Capture the cell that displays the provided text and extract its [x, y] central coordinate. 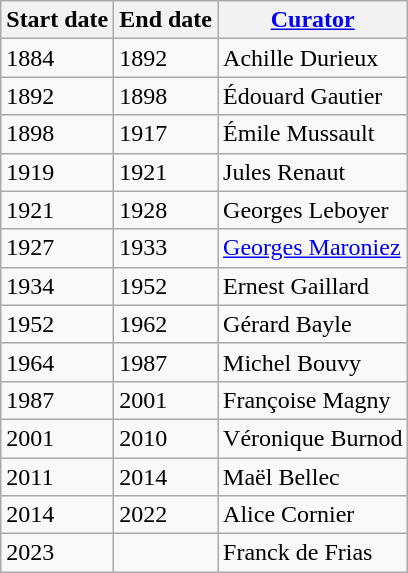
2022 [166, 515]
1964 [58, 362]
Jules Renaut [313, 172]
Françoise Magny [313, 400]
1919 [58, 172]
Maël Bellec [313, 477]
Franck de Frias [313, 553]
1884 [58, 58]
Georges Maroniez [313, 248]
1962 [166, 324]
1927 [58, 248]
Ernest Gaillard [313, 286]
1934 [58, 286]
1928 [166, 210]
Gérard Bayle [313, 324]
Achille Durieux [313, 58]
Édouard Gautier [313, 96]
1917 [166, 134]
Alice Cornier [313, 515]
2010 [166, 438]
End date [166, 20]
2011 [58, 477]
Start date [58, 20]
Curator [313, 20]
2023 [58, 553]
Véronique Burnod [313, 438]
Michel Bouvy [313, 362]
Émile Mussault [313, 134]
Georges Leboyer [313, 210]
1933 [166, 248]
